Scan for the cell matching the given text and deliver its [X, Y] coordinate at center. 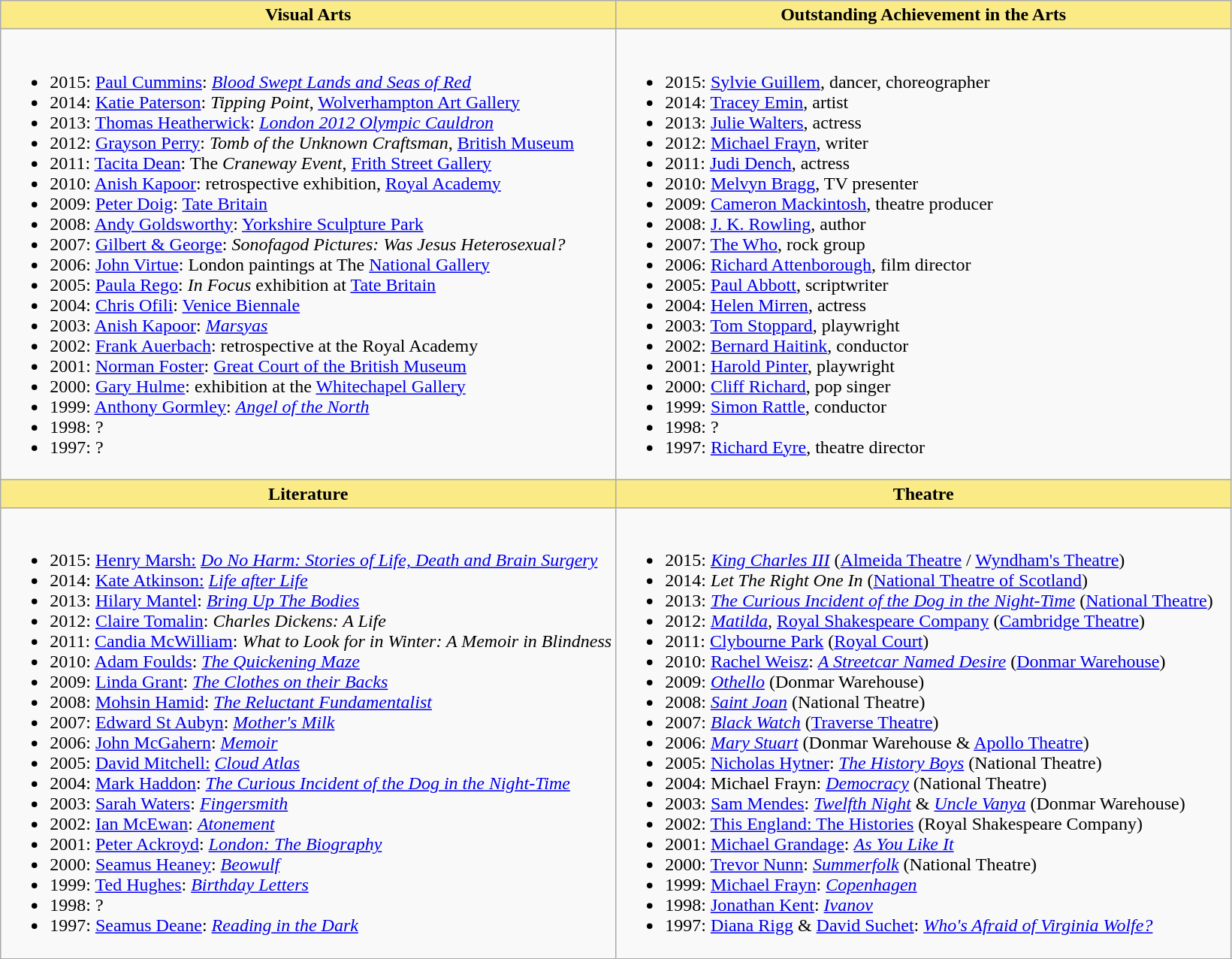
Theatre [924, 494]
Outstanding Achievement in the Arts [924, 15]
Literature [308, 494]
Visual Arts [308, 15]
